Locate the cell with the specified text and output its [x, y] center coordinate. 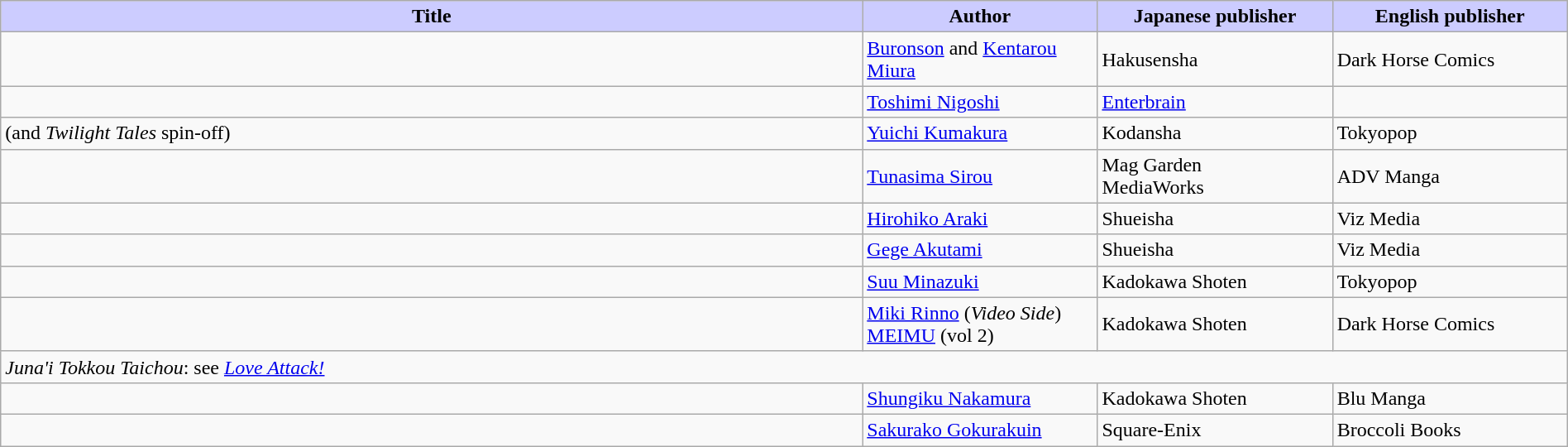
Mag GardenMediaWorks [1215, 175]
Blu Manga [1450, 398]
Juna'i Tokkou Taichou: see Love Attack! [784, 367]
Title [432, 17]
Shungiku Nakamura [980, 398]
Toshimi Nigoshi [980, 102]
Kodansha [1215, 133]
English publisher [1450, 17]
Gege Akutami [980, 250]
Broccoli Books [1450, 430]
Buronson and Kentarou Miura [980, 60]
Hirohiko Araki [980, 219]
Tunasima Sirou [980, 175]
(and Twilight Tales spin-off) [432, 133]
Yuichi Kumakura [980, 133]
Miki Rinno (Video Side)MEIMU (vol 2) [980, 324]
Square-Enix [1215, 430]
Author [980, 17]
Sakurako Gokurakuin [980, 430]
ADV Manga [1450, 175]
Hakusensha [1215, 60]
Suu Minazuki [980, 281]
Enterbrain [1215, 102]
Japanese publisher [1215, 17]
